Return [x, y] of the center of cell containing provided text 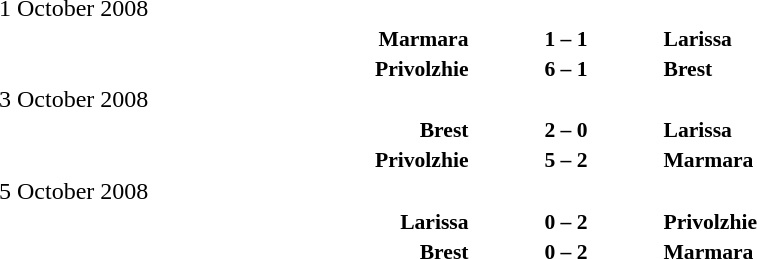
1 – 1 [566, 38]
2 – 0 [566, 130]
0 – 2 [566, 222]
5 – 2 [566, 160]
6 – 1 [566, 68]
